Return the (X, Y) coordinate for the center point of the cell that contains the specified text.  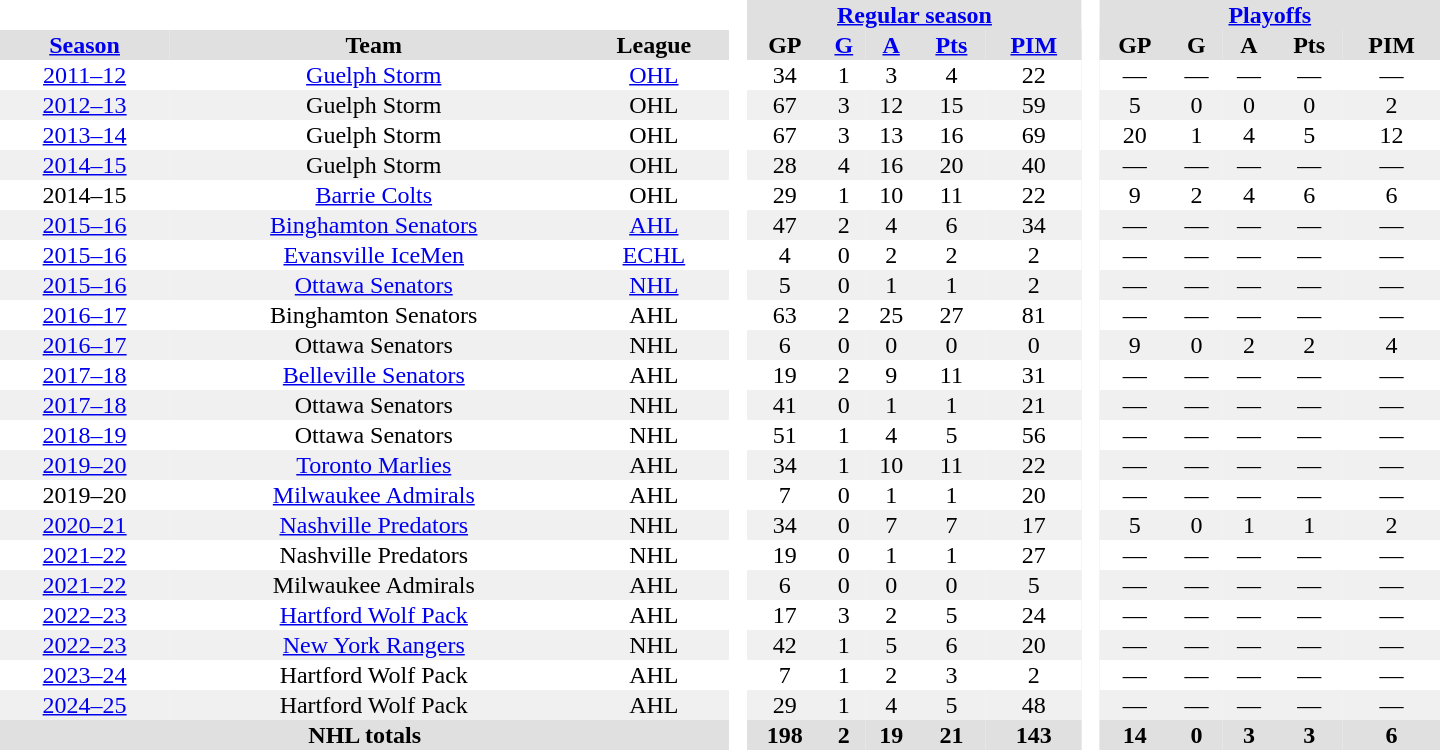
63 (785, 315)
69 (1034, 135)
2011–12 (84, 75)
42 (785, 645)
2013–14 (84, 135)
47 (785, 225)
56 (1034, 435)
2012–13 (84, 105)
14 (1136, 735)
25 (891, 315)
40 (1034, 165)
2023–24 (84, 675)
51 (785, 435)
Regular season (914, 15)
Team (374, 45)
Season (84, 45)
31 (1034, 375)
59 (1034, 105)
Evansville IceMen (374, 255)
143 (1034, 735)
41 (785, 405)
Belleville Senators (374, 375)
Barrie Colts (374, 195)
81 (1034, 315)
Toronto Marlies (374, 465)
NHL totals (364, 735)
2018–19 (84, 435)
League (654, 45)
13 (891, 135)
28 (785, 165)
15 (951, 105)
Playoffs (1270, 15)
New York Rangers (374, 645)
48 (1034, 705)
2020–21 (84, 525)
24 (1034, 615)
2024–25 (84, 705)
ECHL (654, 255)
198 (785, 735)
